Capture the cell that displays the provided text and extract its [x, y] central coordinate. 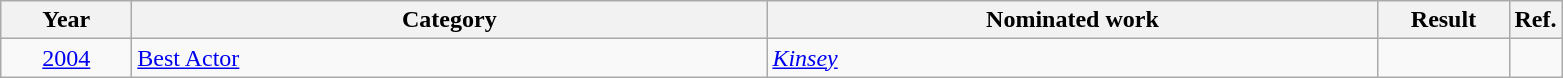
Result [1444, 20]
Kinsey [1072, 58]
Ref. [1536, 20]
Best Actor [450, 58]
2004 [66, 58]
Year [66, 20]
Nominated work [1072, 20]
Category [450, 20]
